Pinpoint the cell where the given text exists, returning its (X, Y) midpoint coordinate. 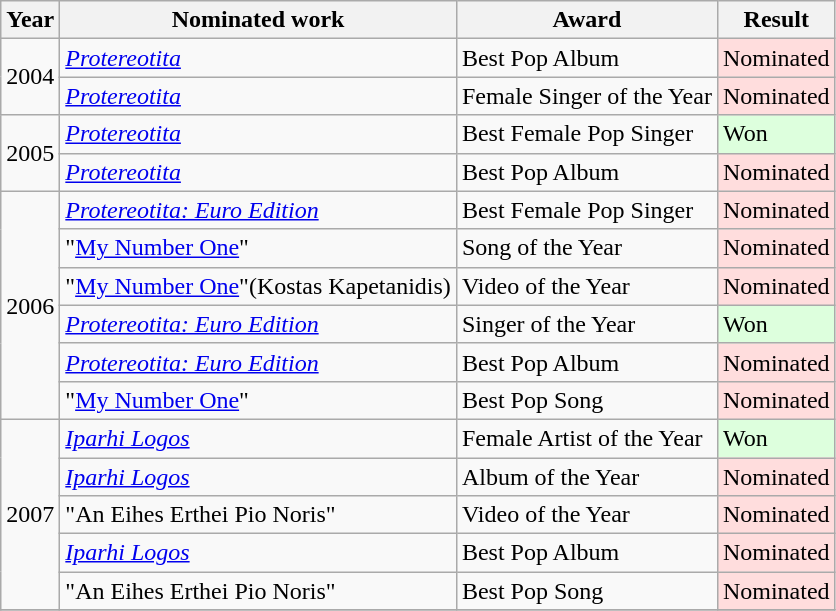
Album of the Year (586, 477)
Year (30, 20)
Result (776, 20)
Award (586, 20)
Nominated work (258, 20)
"My Number One"(Kostas Kapetanidis) (258, 286)
Female Artist of the Year (586, 438)
Song of the Year (586, 248)
2007 (30, 514)
2006 (30, 305)
2005 (30, 153)
Female Singer of the Year (586, 96)
Singer of the Year (586, 324)
2004 (30, 77)
